For the text-containing cell, return its midpoint in (x, y) coordinate format. 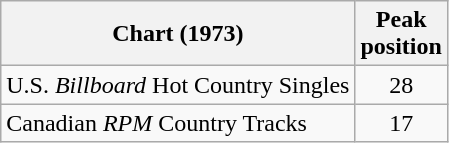
Chart (1973) (178, 34)
17 (401, 123)
Canadian RPM Country Tracks (178, 123)
U.S. Billboard Hot Country Singles (178, 85)
28 (401, 85)
Peakposition (401, 34)
